From the cell containing the given text, extract its center point as (X, Y) coordinate. 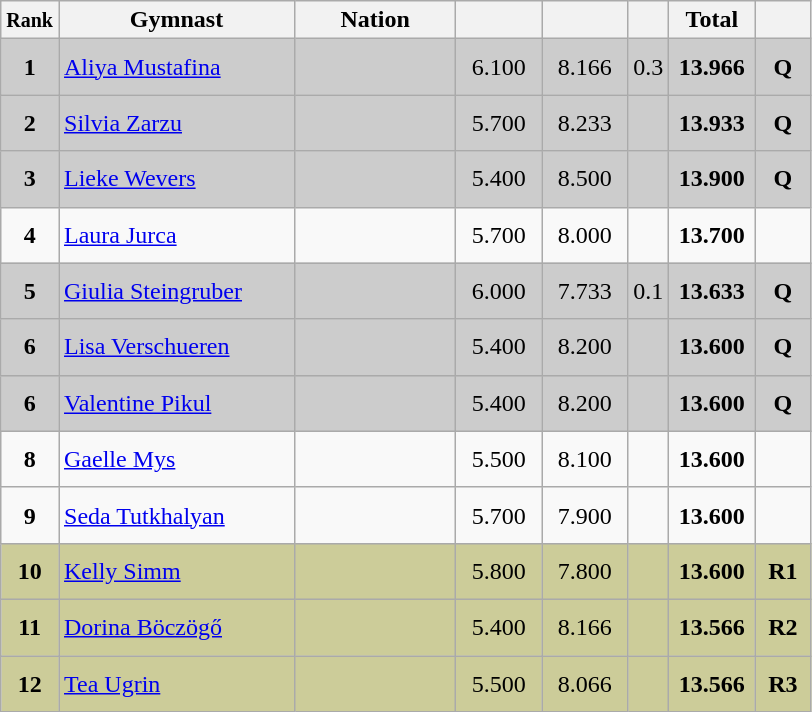
Rank (30, 20)
13.933 (712, 123)
0.1 (648, 291)
7.733 (585, 291)
8 (30, 459)
8.066 (585, 684)
12 (30, 684)
13.633 (712, 291)
13.900 (712, 179)
Gymnast (176, 20)
Silvia Zarzu (176, 123)
8.000 (585, 235)
8.233 (585, 123)
11 (30, 627)
7.900 (585, 515)
3 (30, 179)
Valentine Pikul (176, 403)
Aliya Mustafina (176, 67)
Gaelle Mys (176, 459)
5 (30, 291)
6.100 (499, 67)
R1 (783, 571)
Lieke Wevers (176, 179)
Kelly Simm (176, 571)
8.100 (585, 459)
Tea Ugrin (176, 684)
1 (30, 67)
2 (30, 123)
Seda Tutkhalyan (176, 515)
6.000 (499, 291)
R3 (783, 684)
5.800 (499, 571)
Total (712, 20)
R2 (783, 627)
13.700 (712, 235)
Nation (376, 20)
Laura Jurca (176, 235)
9 (30, 515)
Giulia Steingruber (176, 291)
8.500 (585, 179)
4 (30, 235)
10 (30, 571)
13.966 (712, 67)
0.3 (648, 67)
Dorina Böczögő (176, 627)
Lisa Verschueren (176, 347)
7.800 (585, 571)
